Extract the (x, y) coordinate from the center of the cell holding the provided text.  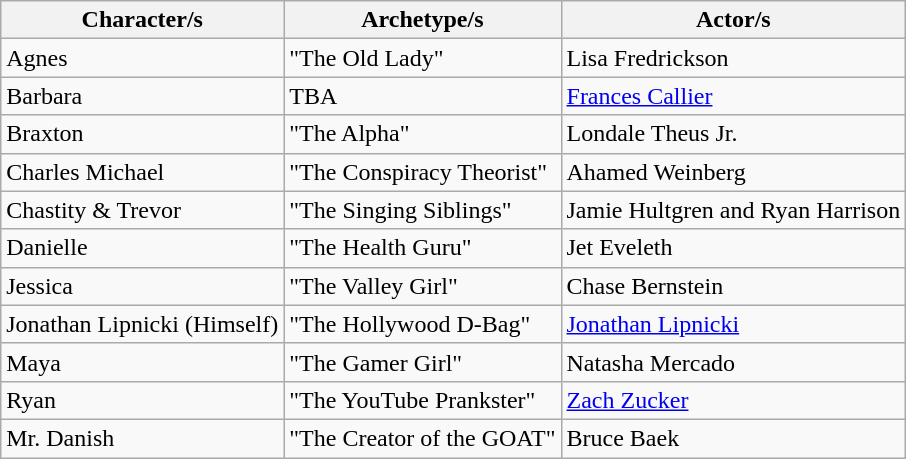
Chastity & Trevor (142, 210)
Jamie Hultgren and Ryan Harrison (734, 210)
Natasha Mercado (734, 362)
Bruce Baek (734, 438)
Actor/s (734, 20)
"The Hollywood D-Bag" (422, 324)
"The Gamer Girl" (422, 362)
Ahamed Weinberg (734, 172)
Lisa Fredrickson (734, 58)
Character/s (142, 20)
Barbara (142, 96)
Zach Zucker (734, 400)
"The Singing Siblings" (422, 210)
"The Health Guru" (422, 248)
Jonathan Lipnicki (734, 324)
Mr. Danish (142, 438)
TBA (422, 96)
Londale Theus Jr. (734, 134)
"The Creator of the GOAT" (422, 438)
Maya (142, 362)
Chase Bernstein (734, 286)
Danielle (142, 248)
"The Old Lady" (422, 58)
"The Valley Girl" (422, 286)
Frances Callier (734, 96)
Charles Michael (142, 172)
Jet Eveleth (734, 248)
Agnes (142, 58)
Archetype/s (422, 20)
Braxton (142, 134)
"The Conspiracy Theorist" (422, 172)
"The YouTube Prankster" (422, 400)
Jessica (142, 286)
Jonathan Lipnicki (Himself) (142, 324)
"The Alpha" (422, 134)
Ryan (142, 400)
